From the cell containing the given text, extract its center point as (X, Y) coordinate. 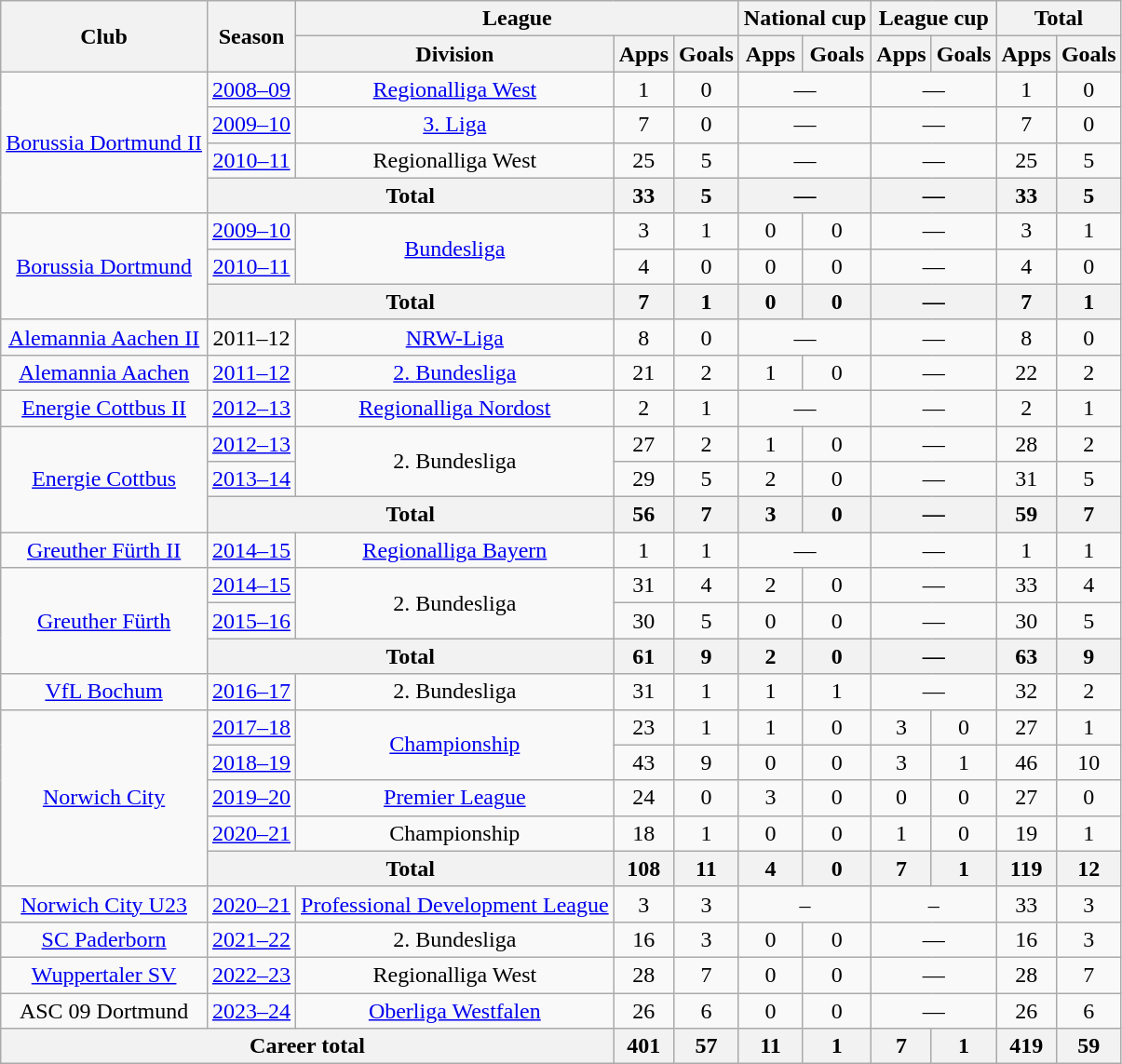
Norwich City U23 (104, 904)
12 (1088, 869)
401 (643, 1046)
46 (1026, 762)
League cup (934, 19)
Greuther Fürth II (104, 550)
SC Paderborn (104, 939)
63 (1026, 656)
2015–16 (251, 621)
2022–23 (251, 975)
2016–17 (251, 692)
Greuther Fürth (104, 621)
Bundesliga (455, 249)
League (518, 19)
Energie Cottbus II (104, 408)
29 (643, 479)
National cup (804, 19)
10 (1088, 762)
2008–09 (251, 89)
ASC 09 Dortmund (104, 1010)
18 (643, 833)
56 (643, 515)
2021–22 (251, 939)
57 (707, 1046)
Division (455, 54)
Premier League (455, 798)
43 (643, 762)
Regionalliga Bayern (455, 550)
Energie Cottbus (104, 479)
Club (104, 36)
Borussia Dortmund (104, 266)
Regionalliga Nordost (455, 408)
19 (1026, 833)
2019–20 (251, 798)
Alemannia Aachen II (104, 337)
Professional Development League (455, 904)
2023–24 (251, 1010)
21 (643, 372)
61 (643, 656)
23 (643, 727)
Borussia Dortmund II (104, 142)
119 (1026, 869)
2013–14 (251, 479)
3. Liga (455, 125)
NRW-Liga (455, 337)
Alemannia Aachen (104, 372)
2017–18 (251, 727)
Oberliga Westfalen (455, 1010)
Career total (307, 1046)
VfL Bochum (104, 692)
Wuppertaler SV (104, 975)
Season (251, 36)
2018–19 (251, 762)
24 (643, 798)
108 (643, 869)
419 (1026, 1046)
32 (1026, 692)
22 (1026, 372)
Norwich City (104, 798)
